Return [X, Y] of the center of cell containing provided text 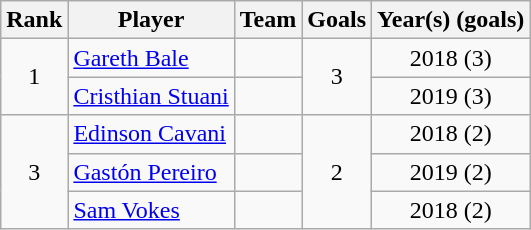
Sam Vokes [151, 210]
Gareth Bale [151, 58]
Gastón Pereiro [151, 172]
Year(s) (goals) [451, 20]
Rank [34, 20]
2019 (3) [451, 96]
Goals [337, 20]
2019 (2) [451, 172]
1 [34, 77]
2 [337, 172]
Player [151, 20]
2018 (3) [451, 58]
Edinson Cavani [151, 134]
Cristhian Stuani [151, 96]
Team [268, 20]
